Output the (X, Y) coordinate of the center of the cell containing the given text.  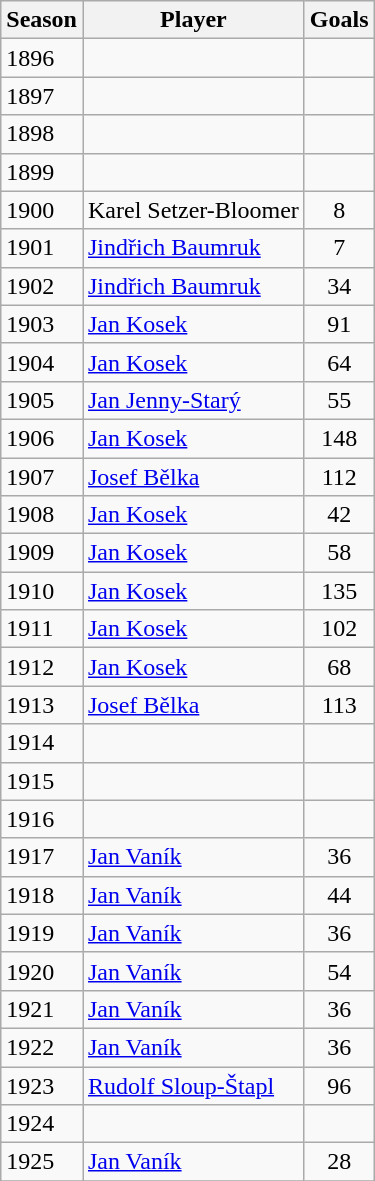
91 (339, 324)
1898 (42, 134)
1918 (42, 895)
Rudolf Sloup-Štapl (193, 1085)
1896 (42, 58)
28 (339, 1162)
1925 (42, 1162)
1914 (42, 743)
1900 (42, 210)
44 (339, 895)
1922 (42, 1047)
55 (339, 400)
1917 (42, 857)
68 (339, 667)
Jan Jenny-Starý (193, 400)
1913 (42, 705)
Season (42, 20)
1910 (42, 591)
Player (193, 20)
1916 (42, 819)
54 (339, 971)
1903 (42, 324)
1911 (42, 629)
1906 (42, 438)
1901 (42, 248)
135 (339, 591)
58 (339, 553)
42 (339, 515)
Karel Setzer-Bloomer (193, 210)
1907 (42, 477)
1897 (42, 96)
7 (339, 248)
1924 (42, 1124)
1920 (42, 971)
1905 (42, 400)
1909 (42, 553)
1904 (42, 362)
1902 (42, 286)
34 (339, 286)
64 (339, 362)
1912 (42, 667)
113 (339, 705)
112 (339, 477)
1923 (42, 1085)
1921 (42, 1009)
148 (339, 438)
Goals (339, 20)
96 (339, 1085)
102 (339, 629)
1919 (42, 933)
8 (339, 210)
1899 (42, 172)
1915 (42, 781)
1908 (42, 515)
